Find where the given text appears and provide that cell's center as [X, Y] coordinate. 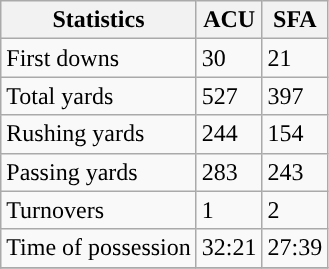
283 [229, 172]
21 [295, 58]
SFA [295, 20]
1 [229, 210]
243 [295, 172]
Rushing yards [99, 134]
2 [295, 210]
32:21 [229, 248]
397 [295, 96]
Time of possession [99, 248]
527 [229, 96]
ACU [229, 20]
154 [295, 134]
Turnovers [99, 210]
30 [229, 58]
Total yards [99, 96]
Statistics [99, 20]
244 [229, 134]
27:39 [295, 248]
First downs [99, 58]
Passing yards [99, 172]
